Scan for the cell matching the given text and deliver its [x, y] coordinate at center. 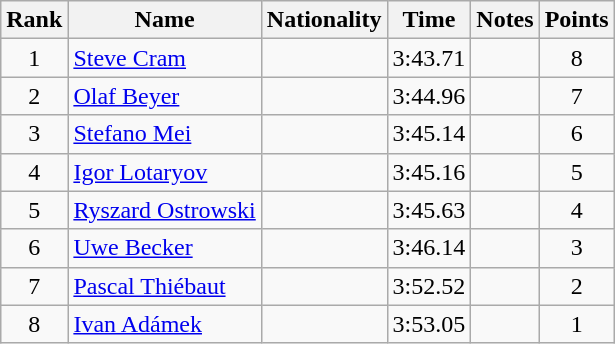
Ryszard Ostrowski [164, 210]
3:52.52 [429, 286]
3:45.14 [429, 134]
Igor Lotaryov [164, 172]
Time [429, 20]
Stefano Mei [164, 134]
3:45.16 [429, 172]
Notes [505, 20]
Steve Cram [164, 58]
3:44.96 [429, 96]
Nationality [324, 20]
3:53.05 [429, 324]
Name [164, 20]
Pascal Thiébaut [164, 286]
Rank [34, 20]
Ivan Adámek [164, 324]
Olaf Beyer [164, 96]
Points [576, 20]
3:43.71 [429, 58]
3:46.14 [429, 248]
3:45.63 [429, 210]
Uwe Becker [164, 248]
